Scan for the cell matching the given text and deliver its [X, Y] coordinate at center. 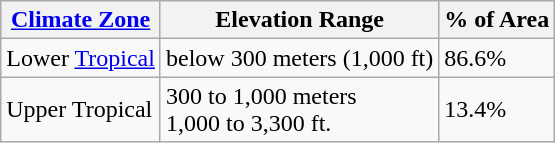
Lower Tropical [81, 58]
86.6% [497, 58]
Climate Zone [81, 20]
Elevation Range [299, 20]
300 to 1,000 meters1,000 to 3,300 ft. [299, 110]
below 300 meters (1,000 ft) [299, 58]
% of Area [497, 20]
Upper Tropical [81, 110]
13.4% [497, 110]
